Pinpoint the cell where the given text exists, returning its (X, Y) midpoint coordinate. 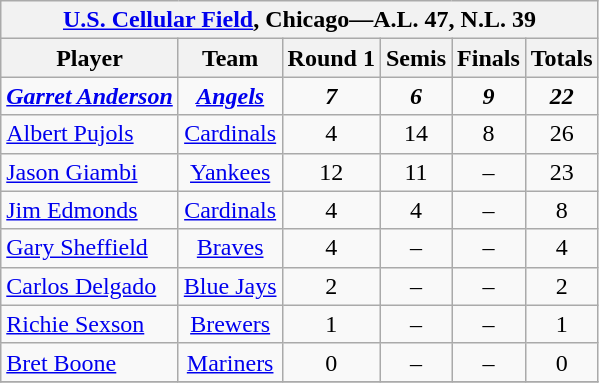
23 (562, 172)
Totals (562, 58)
Blue Jays (230, 286)
U.S. Cellular Field, Chicago—A.L. 47, N.L. 39 (300, 20)
Mariners (230, 362)
Jim Edmonds (90, 210)
26 (562, 134)
14 (416, 134)
Jason Giambi (90, 172)
Gary Sheffield (90, 248)
6 (416, 96)
Angels (230, 96)
Bret Boone (90, 362)
Richie Sexson (90, 324)
12 (331, 172)
Albert Pujols (90, 134)
7 (331, 96)
22 (562, 96)
Player (90, 58)
Round 1 (331, 58)
11 (416, 172)
Brewers (230, 324)
Yankees (230, 172)
Semis (416, 58)
Garret Anderson (90, 96)
Finals (489, 58)
9 (489, 96)
Carlos Delgado (90, 286)
Team (230, 58)
Braves (230, 248)
